Provide the [X, Y] coordinate of the cell's center where the given text is located.  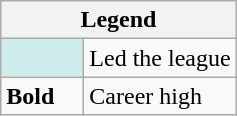
Bold [42, 96]
Career high [160, 96]
Legend [118, 20]
Led the league [160, 58]
